Output the (X, Y) coordinate of the center of the cell containing the given text.  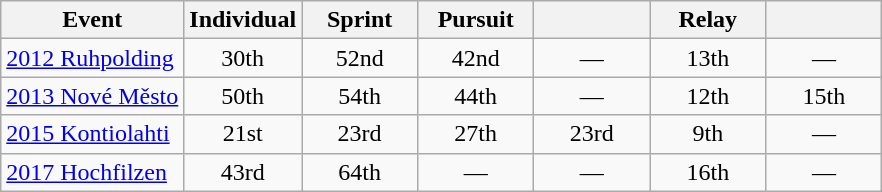
27th (476, 134)
50th (243, 96)
43rd (243, 172)
2012 Ruhpolding (92, 58)
13th (708, 58)
2017 Hochfilzen (92, 172)
16th (708, 172)
15th (824, 96)
64th (360, 172)
12th (708, 96)
9th (708, 134)
Relay (708, 20)
2015 Kontiolahti (92, 134)
54th (360, 96)
Event (92, 20)
Individual (243, 20)
30th (243, 58)
44th (476, 96)
2013 Nové Město (92, 96)
Pursuit (476, 20)
21st (243, 134)
Sprint (360, 20)
52nd (360, 58)
42nd (476, 58)
